Pinpoint the cell where the given text exists, returning its [X, Y] midpoint coordinate. 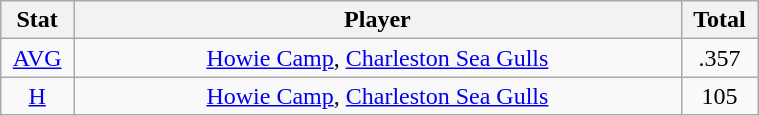
Stat [38, 20]
AVG [38, 58]
Total [719, 20]
Player [378, 20]
105 [719, 96]
.357 [719, 58]
H [38, 96]
